Return (X, Y) of the center of cell containing provided text 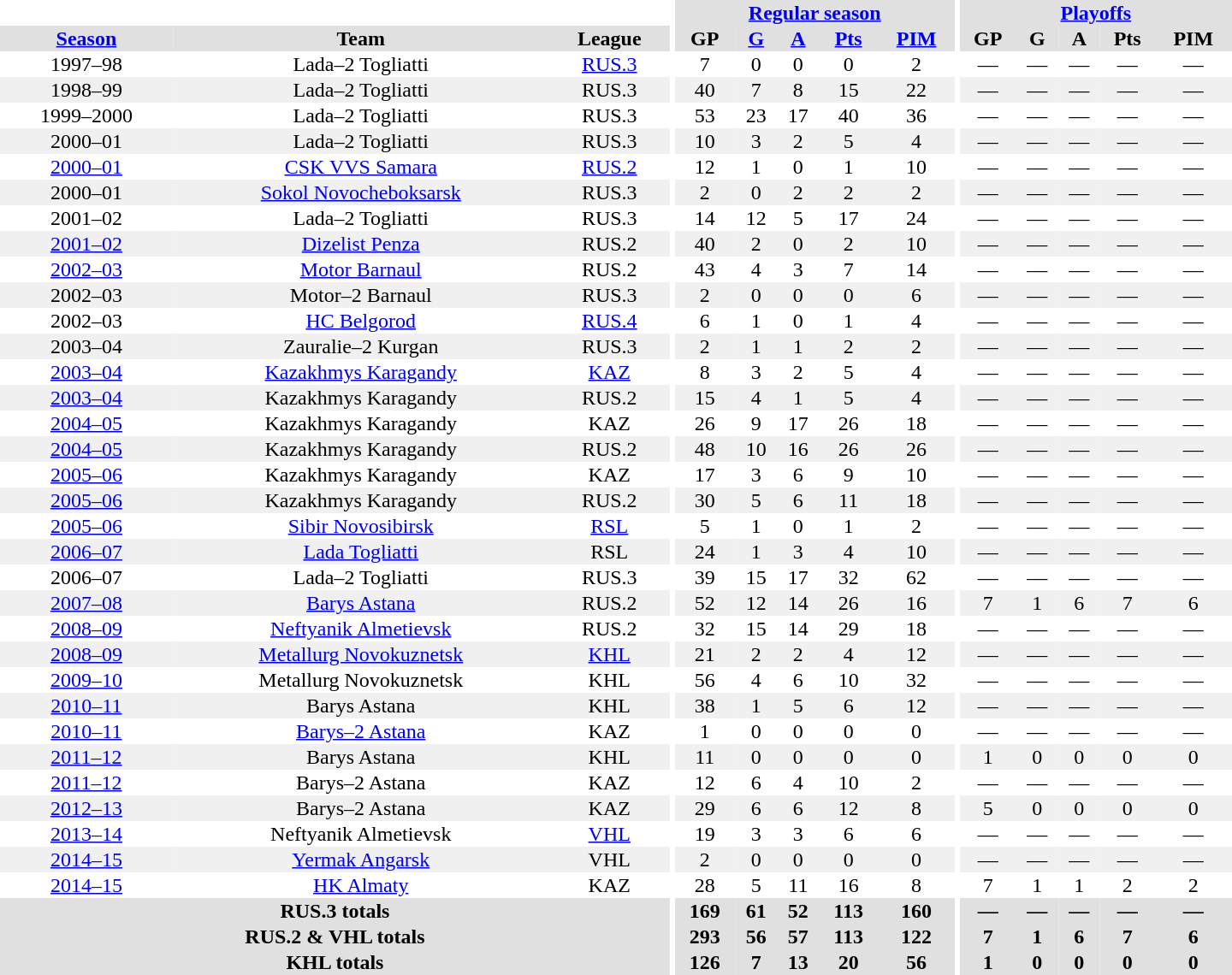
160 (916, 911)
36 (916, 115)
Motor–2 Barnaul (361, 295)
2012–13 (86, 808)
23 (756, 115)
126 (705, 962)
28 (705, 885)
Yermak Angarsk (361, 860)
21 (705, 654)
1999–2000 (86, 115)
1997–98 (86, 64)
Motor Barnaul (361, 269)
169 (705, 911)
2009–10 (86, 680)
RUS.3 totals (335, 911)
38 (705, 706)
Regular season (814, 13)
League (609, 38)
62 (916, 577)
22 (916, 90)
13 (797, 962)
1998–99 (86, 90)
HK Almaty (361, 885)
Playoffs (1096, 13)
39 (705, 577)
Dizelist Penza (361, 244)
Sokol Novocheboksarsk (361, 192)
HC Belgorod (361, 321)
293 (705, 937)
2013–14 (86, 834)
43 (705, 269)
Zauralie–2 Kurgan (361, 346)
Team (361, 38)
KHL totals (335, 962)
Season (86, 38)
Lada Togliatti (361, 552)
30 (705, 500)
53 (705, 115)
CSK VVS Samara (361, 167)
48 (705, 449)
RUS.2 & VHL totals (335, 937)
Sibir Novosibirsk (361, 526)
57 (797, 937)
122 (916, 937)
2007–08 (86, 603)
19 (705, 834)
RUS.4 (609, 321)
61 (756, 911)
20 (849, 962)
